Capture the cell that displays the provided text and extract its [X, Y] central coordinate. 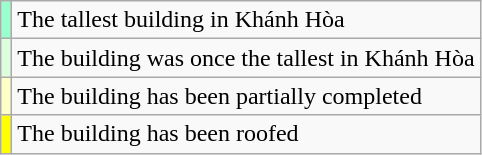
The building has been partially completed [246, 96]
The building was once the tallest in Khánh Hòa [246, 58]
The tallest building in Khánh Hòa [246, 20]
The building has been roofed [246, 134]
